Provide the (X, Y) coordinate of the cell's center where the given text is located.  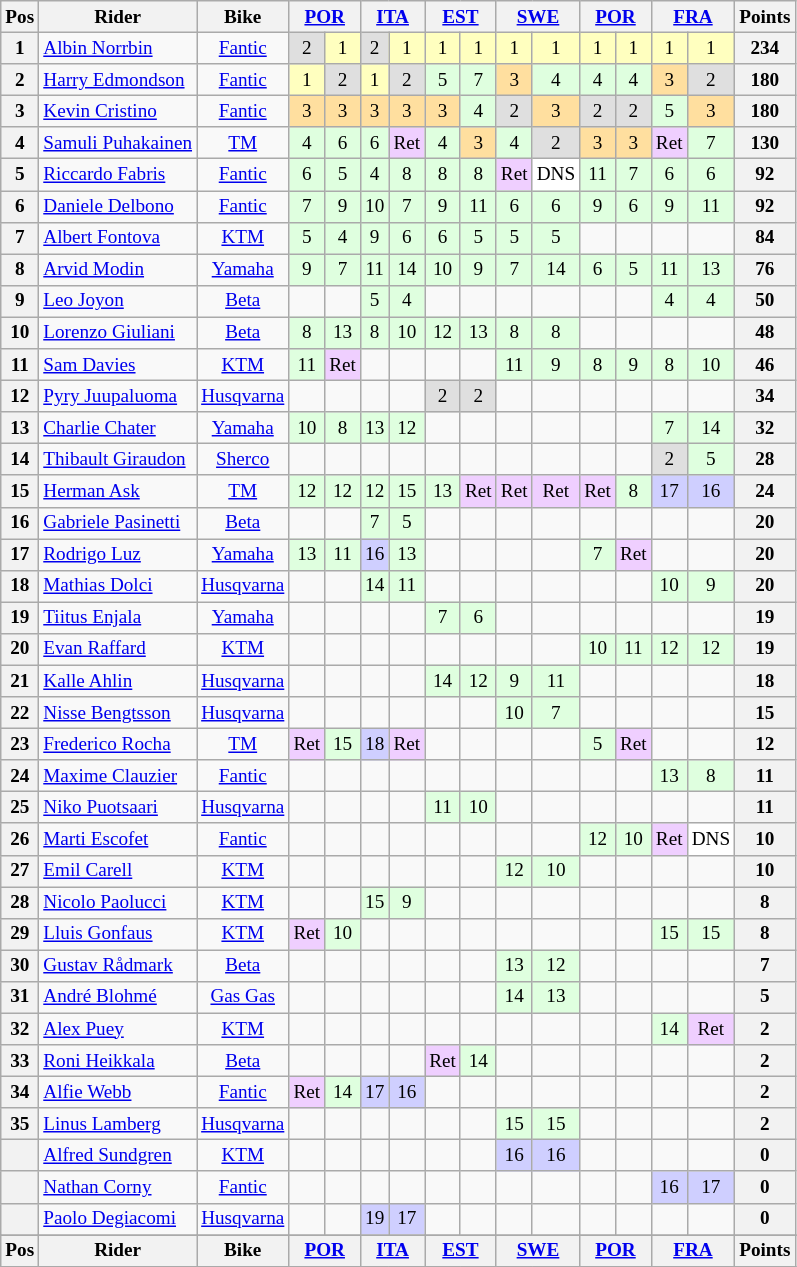
33 (20, 1061)
Marti Escofet (118, 839)
Lluis Gonfaus (118, 934)
50 (765, 301)
Pyry Juupaluoma (118, 396)
Sherco (243, 460)
Albert Fontova (118, 238)
26 (20, 839)
Mathias Dolci (118, 586)
Alex Puey (118, 1029)
25 (20, 808)
21 (20, 681)
Alfred Sundgren (118, 1156)
27 (20, 871)
22 (20, 713)
Emil Carell (118, 871)
Frederico Rocha (118, 744)
234 (765, 48)
Albin Norrbin (118, 48)
76 (765, 270)
Nicolo Paolucci (118, 902)
Nathan Corny (118, 1187)
Charlie Chater (118, 428)
Roni Heikkala (118, 1061)
Riccardo Fabris (118, 175)
Gabriele Pasinetti (118, 523)
46 (765, 365)
Gas Gas (243, 997)
Leo Joyon (118, 301)
Tiitus Enjala (118, 618)
30 (20, 966)
Linus Lamberg (118, 1124)
130 (765, 143)
Samuli Puhakainen (118, 143)
23 (20, 744)
Lorenzo Giuliani (118, 333)
48 (765, 333)
Sam Davies (118, 365)
84 (765, 238)
Niko Puotsaari (118, 808)
Gustav Rådmark (118, 966)
Rodrigo Luz (118, 554)
Herman Ask (118, 491)
Nisse Bengtsson (118, 713)
Thibault Giraudon (118, 460)
Harry Edmondson (118, 80)
Evan Raffard (118, 649)
Kalle Ahlin (118, 681)
Daniele Delbono (118, 206)
35 (20, 1124)
Maxime Clauzier (118, 776)
Arvid Modin (118, 270)
Kevin Cristino (118, 111)
Paolo Degiacomi (118, 1219)
Alfie Webb (118, 1092)
29 (20, 934)
André Blohmé (118, 997)
31 (20, 997)
